Detect which cell encompasses the target text, then output its [X, Y] center coordinate. 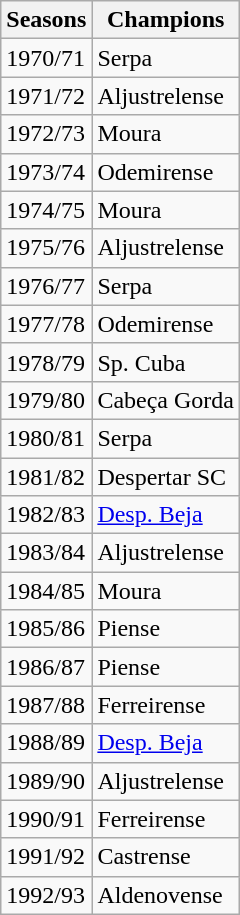
1988/89 [46, 743]
1984/85 [46, 591]
1970/71 [46, 58]
1983/84 [46, 553]
1973/74 [46, 172]
1975/76 [46, 248]
1987/88 [46, 705]
1971/72 [46, 96]
1976/77 [46, 286]
Seasons [46, 20]
1972/73 [46, 134]
1980/81 [46, 438]
1978/79 [46, 362]
1991/92 [46, 857]
1982/83 [46, 515]
1992/93 [46, 895]
Sp. Cuba [166, 362]
1989/90 [46, 781]
1990/91 [46, 819]
Castrense [166, 857]
Aldenovense [166, 895]
Champions [166, 20]
1986/87 [46, 667]
1981/82 [46, 477]
Cabeça Gorda [166, 400]
1985/86 [46, 629]
1977/78 [46, 324]
1974/75 [46, 210]
1979/80 [46, 400]
Despertar SC [166, 477]
